Output the (X, Y) coordinate of the center of the cell containing the given text.  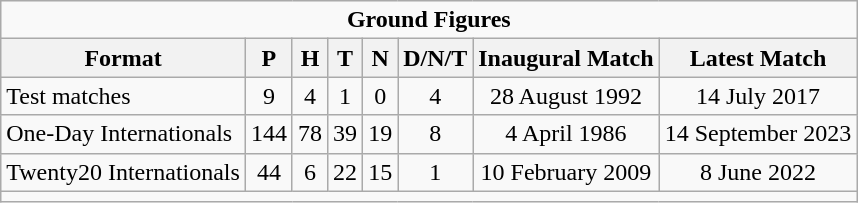
Inaugural Match (566, 58)
Format (124, 58)
Twenty20 Internationals (124, 172)
44 (268, 172)
15 (380, 172)
One-Day Internationals (124, 134)
0 (380, 96)
10 February 2009 (566, 172)
39 (346, 134)
14 September 2023 (758, 134)
4 April 1986 (566, 134)
6 (310, 172)
N (380, 58)
D/N/T (436, 58)
8 (436, 134)
P (268, 58)
H (310, 58)
Test matches (124, 96)
19 (380, 134)
8 June 2022 (758, 172)
Ground Figures (429, 20)
T (346, 58)
9 (268, 96)
Latest Match (758, 58)
28 August 1992 (566, 96)
22 (346, 172)
14 July 2017 (758, 96)
78 (310, 134)
144 (268, 134)
